For the text-containing cell, return its midpoint in [X, Y] coordinate format. 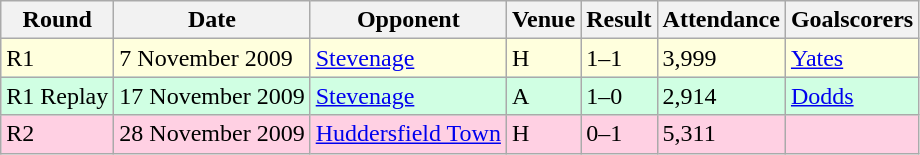
Goalscorers [852, 20]
3,999 [721, 58]
Dodds [852, 96]
Opponent [408, 20]
Huddersfield Town [408, 134]
1–0 [619, 96]
5,311 [721, 134]
A [543, 96]
2,914 [721, 96]
Result [619, 20]
Yates [852, 58]
Round [58, 20]
1–1 [619, 58]
Attendance [721, 20]
0–1 [619, 134]
28 November 2009 [212, 134]
R1 Replay [58, 96]
7 November 2009 [212, 58]
17 November 2009 [212, 96]
R2 [58, 134]
R1 [58, 58]
Venue [543, 20]
Date [212, 20]
